Capture the cell that displays the provided text and extract its [X, Y] central coordinate. 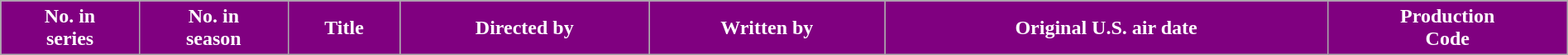
Original U.S. air date [1107, 28]
Written by [767, 28]
No. inseason [213, 28]
ProductionCode [1447, 28]
Directed by [524, 28]
No. inseries [70, 28]
Title [344, 28]
